Detect which cell encompasses the target text, then output its (x, y) center coordinate. 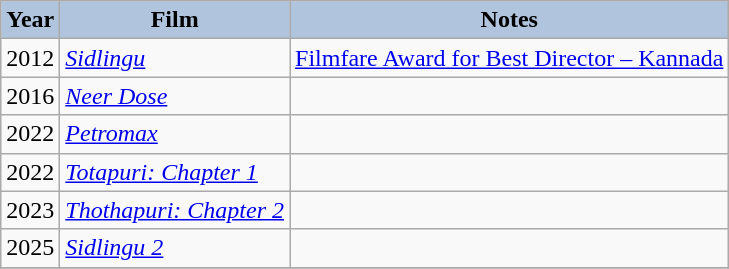
Neer Dose (175, 96)
Sidlingu (175, 58)
2023 (30, 210)
2012 (30, 58)
Film (175, 20)
2016 (30, 96)
Petromax (175, 134)
Year (30, 20)
Thothapuri: Chapter 2 (175, 210)
Totapuri: Chapter 1 (175, 172)
Notes (510, 20)
2025 (30, 248)
Filmfare Award for Best Director – Kannada (510, 58)
Sidlingu 2 (175, 248)
